Pinpoint the cell where the given text exists, returning its (x, y) midpoint coordinate. 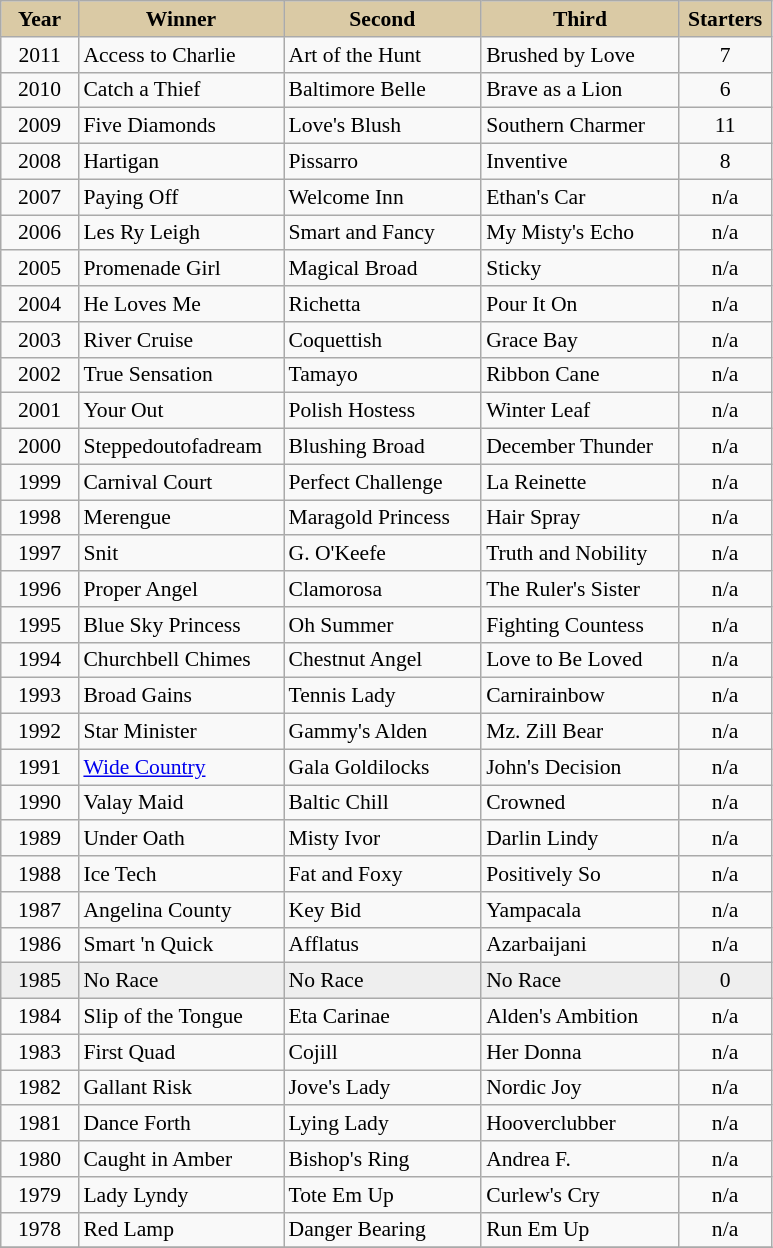
Ethan's Car (580, 197)
Your Out (180, 411)
1998 (40, 518)
Blushing Broad (383, 447)
Mz. Zill Bear (580, 732)
True Sensation (180, 375)
Curlew's Cry (580, 1195)
Tennis Lady (383, 696)
Valay Maid (180, 803)
Snit (180, 554)
Yampacala (580, 910)
Broad Gains (180, 696)
Pissarro (383, 162)
2001 (40, 411)
Truth and Nobility (580, 554)
2002 (40, 375)
Magical Broad (383, 269)
Brushed by Love (580, 55)
1989 (40, 839)
Fat and Foxy (383, 874)
2007 (40, 197)
0 (726, 981)
Ribbon Cane (580, 375)
Baltic Chill (383, 803)
Her Donna (580, 1052)
Under Oath (180, 839)
1993 (40, 696)
Alden's Ambition (580, 1017)
Nordic Joy (580, 1088)
Access to Charlie (180, 55)
1981 (40, 1124)
Steppedoutofadream (180, 447)
Promenade Girl (180, 269)
Afflatus (383, 945)
8 (726, 162)
Hartigan (180, 162)
Sticky (580, 269)
Cojill (383, 1052)
Bishop's Ring (383, 1159)
Smart and Fancy (383, 233)
Star Minister (180, 732)
My Misty's Echo (580, 233)
Gala Goldilocks (383, 767)
Tamayo (383, 375)
Danger Bearing (383, 1230)
Year (40, 19)
Richetta (383, 304)
Love to Be Loved (580, 660)
2006 (40, 233)
Hooverclubber (580, 1124)
Pour It On (580, 304)
2010 (40, 90)
1978 (40, 1230)
2004 (40, 304)
Red Lamp (180, 1230)
River Cruise (180, 340)
Smart 'n Quick (180, 945)
2003 (40, 340)
Carnirainbow (580, 696)
1983 (40, 1052)
Eta Carinae (383, 1017)
Gammy's Alden (383, 732)
Art of the Hunt (383, 55)
1995 (40, 625)
Love's Blush (383, 126)
2011 (40, 55)
1991 (40, 767)
7 (726, 55)
Inventive (580, 162)
John's Decision (580, 767)
2005 (40, 269)
Chestnut Angel (383, 660)
2000 (40, 447)
Clamorosa (383, 589)
La Reinette (580, 482)
Carnival Court (180, 482)
1984 (40, 1017)
Winner (180, 19)
2009 (40, 126)
1990 (40, 803)
Lying Lady (383, 1124)
Fighting Countess (580, 625)
Perfect Challenge (383, 482)
1988 (40, 874)
11 (726, 126)
Proper Angel (180, 589)
Caught in Amber (180, 1159)
Winter Leaf (580, 411)
Gallant Risk (180, 1088)
Southern Charmer (580, 126)
1999 (40, 482)
1985 (40, 981)
1994 (40, 660)
Catch a Thief (180, 90)
2008 (40, 162)
1987 (40, 910)
Welcome Inn (383, 197)
1997 (40, 554)
Andrea F. (580, 1159)
Azarbaijani (580, 945)
Key Bid (383, 910)
Dance Forth (180, 1124)
Starters (726, 19)
December Thunder (580, 447)
Ice Tech (180, 874)
Hair Spray (580, 518)
6 (726, 90)
1992 (40, 732)
Darlin Lindy (580, 839)
Second (383, 19)
Slip of the Tongue (180, 1017)
Jove's Lady (383, 1088)
Merengue (180, 518)
1986 (40, 945)
Lady Lyndy (180, 1195)
1982 (40, 1088)
Brave as a Lion (580, 90)
Blue Sky Princess (180, 625)
Wide Country (180, 767)
Coquettish (383, 340)
Polish Hostess (383, 411)
1980 (40, 1159)
Crowned (580, 803)
Paying Off (180, 197)
G. O'Keefe (383, 554)
Maragold Princess (383, 518)
Les Ry Leigh (180, 233)
Angelina County (180, 910)
1979 (40, 1195)
1996 (40, 589)
Five Diamonds (180, 126)
Grace Bay (580, 340)
Run Em Up (580, 1230)
Positively So (580, 874)
Baltimore Belle (383, 90)
Third (580, 19)
Misty Ivor (383, 839)
Tote Em Up (383, 1195)
He Loves Me (180, 304)
Churchbell Chimes (180, 660)
Oh Summer (383, 625)
First Quad (180, 1052)
The Ruler's Sister (580, 589)
